Return the [x, y] coordinate for the center point of the cell that contains the specified text.  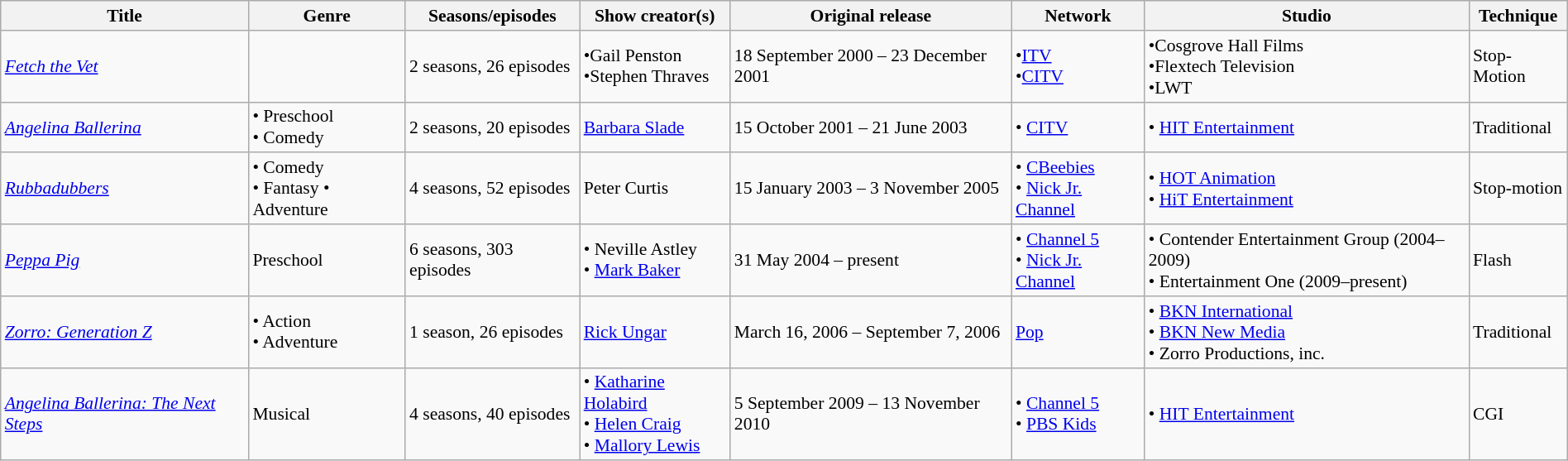
March 16, 2006 – September 7, 2006 [871, 333]
Barbara Slade [655, 127]
4 seasons, 40 episodes [493, 414]
15 January 2003 – 3 November 2005 [871, 189]
Flash [1518, 260]
Title [125, 16]
•Gail Penston •Stephen Thraves [655, 66]
CGI [1518, 414]
• Contender Entertainment Group (2004–2009)• Entertainment One (2009–present) [1307, 260]
• CITV [1078, 127]
• Channel 5• Nick Jr. Channel [1078, 260]
4 seasons, 52 episodes [493, 189]
2 seasons, 26 episodes [493, 66]
Fetch the Vet [125, 66]
Rubbadubbers [125, 189]
• HOT Animation • HiT Entertainment [1307, 189]
Stop-Motion [1518, 66]
Studio [1307, 16]
Show creator(s) [655, 16]
5 September 2009 – 13 November 2010 [871, 414]
Musical [327, 414]
31 May 2004 – present [871, 260]
Zorro: Generation Z [125, 333]
• BKN International • BKN New Media • Zorro Productions, inc. [1307, 333]
• Comedy • Fantasy • Adventure [327, 189]
Stop-motion [1518, 189]
Peppa Pig [125, 260]
• Katharine Holabird• Helen Craig• Mallory Lewis [655, 414]
Original release [871, 16]
Seasons/episodes [493, 16]
Technique [1518, 16]
•Cosgrove Hall Films •Flextech Television•LWT [1307, 66]
Network [1078, 16]
Angelina Ballerina [125, 127]
Pop [1078, 333]
2 seasons, 20 episodes [493, 127]
Angelina Ballerina: The Next Steps [125, 414]
15 October 2001 – 21 June 2003 [871, 127]
• CBeebies• Nick Jr. Channel [1078, 189]
• Action • Adventure [327, 333]
18 September 2000 – 23 December 2001 [871, 66]
1 season, 26 episodes [493, 333]
Rick Ungar [655, 333]
• Preschool • Comedy [327, 127]
•ITV•CITV [1078, 66]
• Neville Astley• Mark Baker [655, 260]
Genre [327, 16]
6 seasons, 303 episodes [493, 260]
• Channel 5 • PBS Kids [1078, 414]
Peter Curtis [655, 189]
Preschool [327, 260]
